Output the [x, y] coordinate of the center of the cell containing the given text.  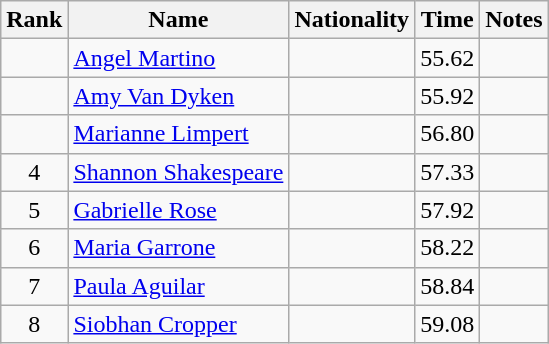
Marianne Limpert [178, 134]
58.22 [448, 248]
58.84 [448, 286]
59.08 [448, 324]
Rank [34, 20]
6 [34, 248]
Paula Aguilar [178, 286]
Notes [514, 20]
57.92 [448, 210]
Siobhan Cropper [178, 324]
8 [34, 324]
7 [34, 286]
57.33 [448, 172]
56.80 [448, 134]
Name [178, 20]
55.92 [448, 96]
4 [34, 172]
Gabrielle Rose [178, 210]
55.62 [448, 58]
Nationality [352, 20]
Time [448, 20]
5 [34, 210]
Shannon Shakespeare [178, 172]
Amy Van Dyken [178, 96]
Angel Martino [178, 58]
Maria Garrone [178, 248]
